Return [x, y] of the center of cell containing provided text 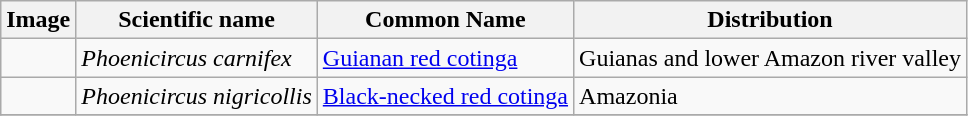
Phoenicircus carnifex [196, 58]
Distribution [770, 20]
Scientific name [196, 20]
Black-necked red cotinga [445, 96]
Guianas and lower Amazon river valley [770, 58]
Phoenicircus nigricollis [196, 96]
Common Name [445, 20]
Guianan red cotinga [445, 58]
Image [38, 20]
Amazonia [770, 96]
